Return (x, y) of the center of cell containing provided text 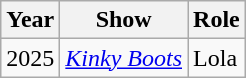
2025 (30, 58)
Year (30, 20)
Show (124, 20)
Kinky Boots (124, 58)
Lola (217, 58)
Role (217, 20)
